Search for the cell housing the specified text and yield its [x, y] center coordinate. 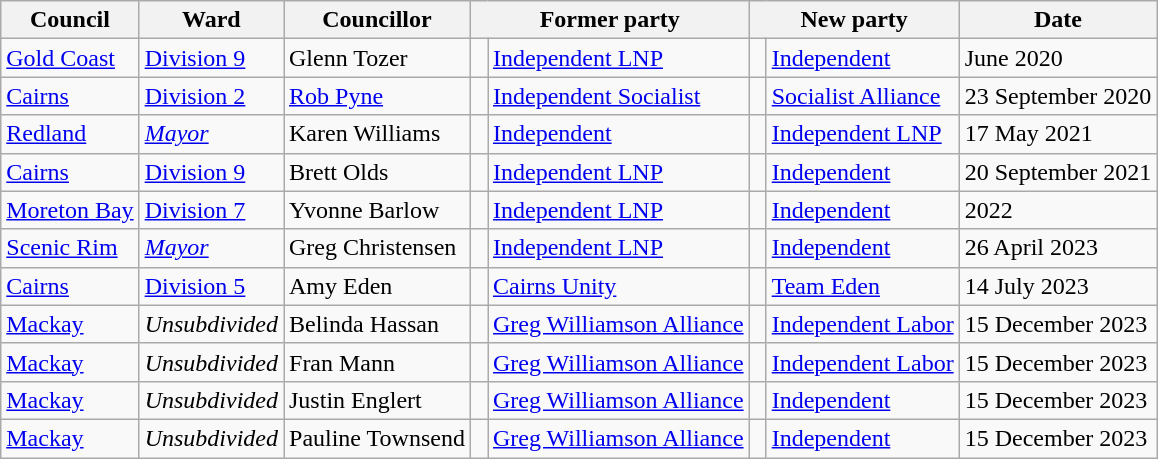
Scenic Rim [70, 248]
Yvonne Barlow [378, 210]
14 July 2023 [1058, 286]
Team Eden [862, 286]
Moreton Bay [70, 210]
June 2020 [1058, 58]
Former party [610, 20]
Division 2 [211, 96]
New party [854, 20]
Redland [70, 134]
Cairns Unity [619, 286]
Brett Olds [378, 172]
Karen Williams [378, 134]
Councillor [378, 20]
Gold Coast [70, 58]
Division 7 [211, 210]
Greg Christensen [378, 248]
Justin Englert [378, 400]
20 September 2021 [1058, 172]
Division 5 [211, 286]
Fran Mann [378, 362]
Belinda Hassan [378, 324]
26 April 2023 [1058, 248]
Pauline Townsend [378, 438]
Ward [211, 20]
Date [1058, 20]
Glenn Tozer [378, 58]
2022 [1058, 210]
23 September 2020 [1058, 96]
17 May 2021 [1058, 134]
Socialist Alliance [862, 96]
Independent Socialist [619, 96]
Amy Eden [378, 286]
Council [70, 20]
Rob Pyne [378, 96]
